Return the (X, Y) coordinate for the center point of the cell that contains the specified text.  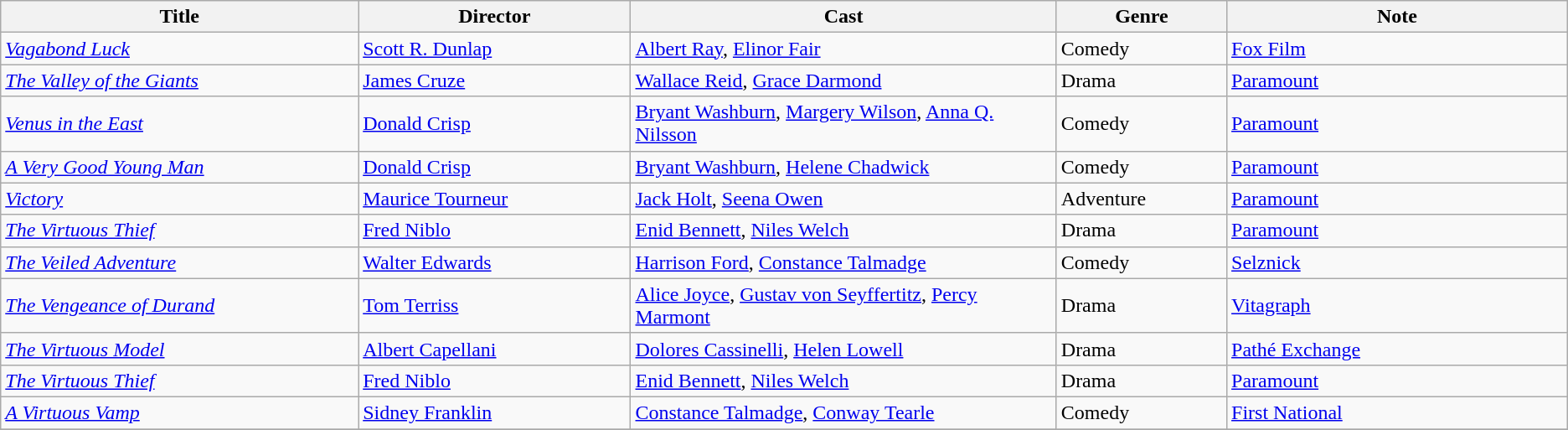
Victory (179, 199)
The Virtuous Model (179, 349)
Scott R. Dunlap (494, 49)
Bryant Washburn, Margery Wilson, Anna Q. Nilsson (843, 124)
Maurice Tourneur (494, 199)
James Cruze (494, 80)
Selznick (1397, 262)
Note (1397, 17)
Dolores Cassinelli, Helen Lowell (843, 349)
Albert Capellani (494, 349)
Wallace Reid, Grace Darmond (843, 80)
A Very Good Young Man (179, 167)
Vitagraph (1397, 305)
Sidney Franklin (494, 412)
Bryant Washburn, Helene Chadwick (843, 167)
Jack Holt, Seena Owen (843, 199)
Fox Film (1397, 49)
Genre (1141, 17)
Albert Ray, Elinor Fair (843, 49)
Tom Terriss (494, 305)
First National (1397, 412)
Pathé Exchange (1397, 349)
Venus in the East (179, 124)
Alice Joyce, Gustav von Seyffertitz, Percy Marmont (843, 305)
Constance Talmadge, Conway Tearle (843, 412)
Harrison Ford, Constance Talmadge (843, 262)
Title (179, 17)
The Vengeance of Durand (179, 305)
The Veiled Adventure (179, 262)
The Valley of the Giants (179, 80)
A Virtuous Vamp (179, 412)
Cast (843, 17)
Director (494, 17)
Vagabond Luck (179, 49)
Walter Edwards (494, 262)
Adventure (1141, 199)
